Determine the (X, Y) coordinate at the center of the cell enclosing the given text.  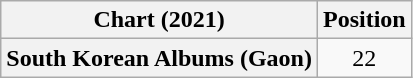
22 (364, 58)
South Korean Albums (Gaon) (160, 58)
Chart (2021) (160, 20)
Position (364, 20)
